Pinpoint the cell where the given text exists, returning its (x, y) midpoint coordinate. 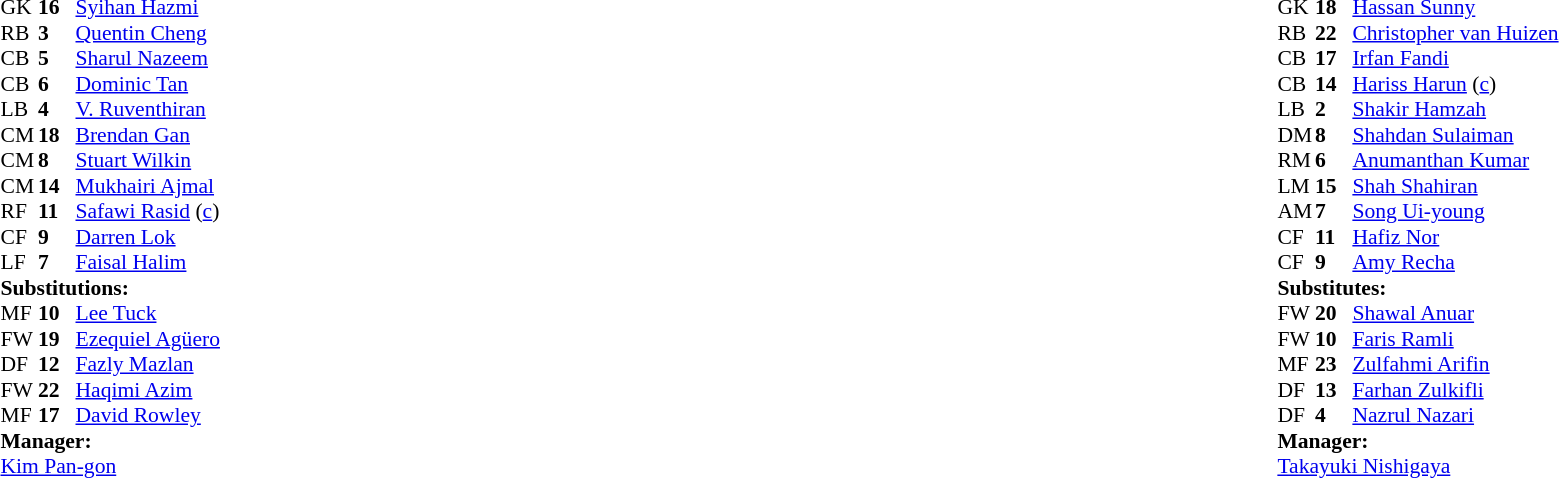
Fazly Mazlan (148, 365)
RM (1296, 161)
Shakir Hamzah (1455, 109)
23 (1334, 365)
Sharul Nazeem (148, 59)
Christopher van Huizen (1455, 33)
3 (57, 33)
Darren Lok (148, 237)
Irfan Fandi (1455, 59)
19 (57, 339)
5 (57, 59)
Amy Recha (1455, 263)
Stuart Wilkin (148, 161)
Lee Tuck (148, 313)
15 (1334, 186)
DM (1296, 135)
Shawal Anuar (1455, 313)
Faisal Halim (148, 263)
RF (19, 211)
David Rowley (148, 415)
Zulfahmi Arifin (1455, 365)
Song Ui-young (1455, 211)
V. Ruventhiran (148, 109)
Hafiz Nor (1455, 237)
Anumanthan Kumar (1455, 161)
Safawi Rasid (c) (148, 211)
Hariss Harun (c) (1455, 84)
2 (1334, 109)
Shahdan Sulaiman (1455, 135)
Shah Shahiran (1455, 186)
18 (57, 135)
Substitutes: (1418, 288)
Brendan Gan (148, 135)
Mukhairi Ajmal (148, 186)
12 (57, 365)
20 (1334, 313)
AM (1296, 211)
Faris Ramli (1455, 339)
Quentin Cheng (148, 33)
Nazrul Nazari (1455, 415)
Dominic Tan (148, 84)
Ezequiel Agüero (148, 339)
Haqimi Azim (148, 390)
LF (19, 263)
LM (1296, 186)
13 (1334, 390)
Farhan Zulkifli (1455, 390)
Substitutions: (110, 288)
